Detect which cell encompasses the target text, then output its (x, y) center coordinate. 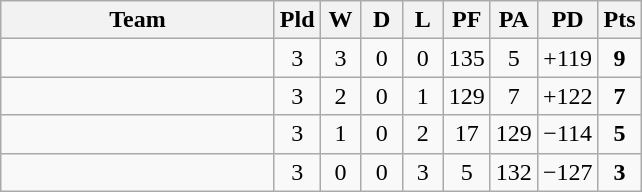
+122 (568, 96)
−114 (568, 134)
PD (568, 20)
PF (466, 20)
−127 (568, 172)
PA (514, 20)
17 (466, 134)
Pld (297, 20)
135 (466, 58)
132 (514, 172)
W (340, 20)
+119 (568, 58)
9 (620, 58)
Team (138, 20)
L (422, 20)
D (382, 20)
Pts (620, 20)
